Detect which cell encompasses the target text, then output its [X, Y] center coordinate. 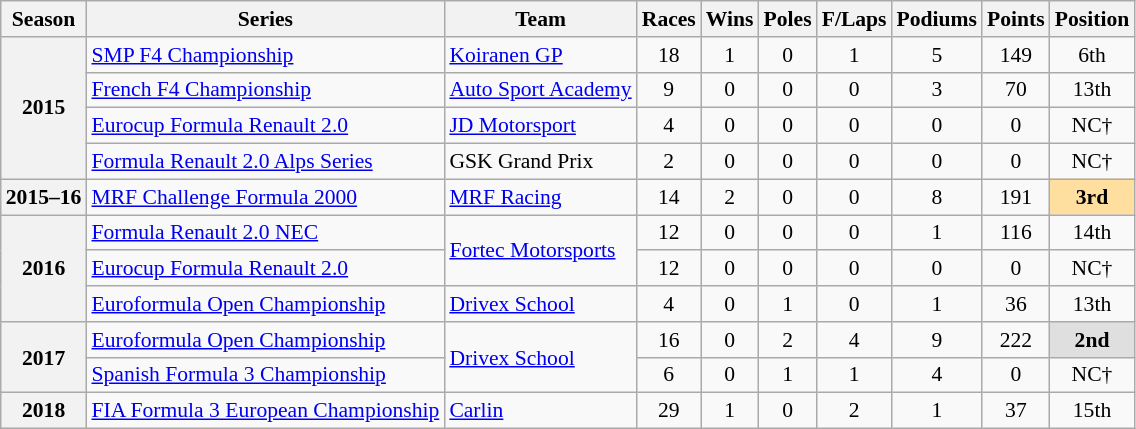
6th [1092, 55]
Season [44, 19]
116 [1016, 233]
Podiums [938, 19]
Poles [788, 19]
2015–16 [44, 197]
3 [938, 90]
Carlin [540, 411]
Formula Renault 2.0 NEC [265, 233]
18 [669, 55]
16 [669, 340]
2018 [44, 411]
14th [1092, 233]
3rd [1092, 197]
Points [1016, 19]
Formula Renault 2.0 Alps Series [265, 162]
2016 [44, 268]
15th [1092, 411]
SMP F4 Championship [265, 55]
70 [1016, 90]
6 [669, 375]
Fortec Motorsports [540, 250]
37 [1016, 411]
8 [938, 197]
MRF Racing [540, 197]
149 [1016, 55]
2015 [44, 108]
MRF Challenge Formula 2000 [265, 197]
2nd [1092, 340]
Spanish Formula 3 Championship [265, 375]
Koiranen GP [540, 55]
Position [1092, 19]
14 [669, 197]
Wins [730, 19]
FIA Formula 3 European Championship [265, 411]
Auto Sport Academy [540, 90]
29 [669, 411]
F/Laps [854, 19]
Races [669, 19]
191 [1016, 197]
5 [938, 55]
GSK Grand Prix [540, 162]
French F4 Championship [265, 90]
36 [1016, 304]
2017 [44, 358]
JD Motorsport [540, 126]
222 [1016, 340]
Series [265, 19]
Team [540, 19]
